From the cell containing the given text, extract its center point as (X, Y) coordinate. 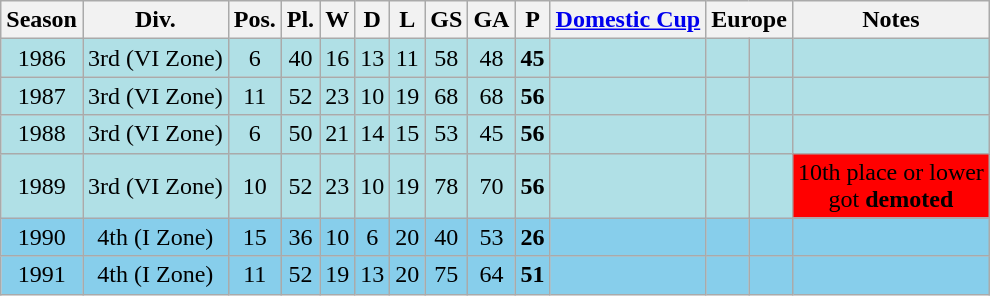
Domestic Cup (628, 20)
1989 (42, 186)
Europe (750, 20)
50 (300, 134)
1991 (42, 275)
75 (446, 275)
64 (492, 275)
70 (492, 186)
Pl. (300, 20)
GA (492, 20)
1987 (42, 96)
48 (492, 58)
Div. (155, 20)
1988 (42, 134)
58 (446, 58)
Season (42, 20)
21 (338, 134)
Pos. (254, 20)
10th place or lower got demoted (890, 186)
1990 (42, 237)
P (532, 20)
78 (446, 186)
16 (338, 58)
1986 (42, 58)
26 (532, 237)
D (372, 20)
51 (532, 275)
Notes (890, 20)
L (408, 20)
GS (446, 20)
36 (300, 237)
14 (372, 134)
W (338, 20)
